Determine the [x, y] coordinate at the center of the cell enclosing the given text.  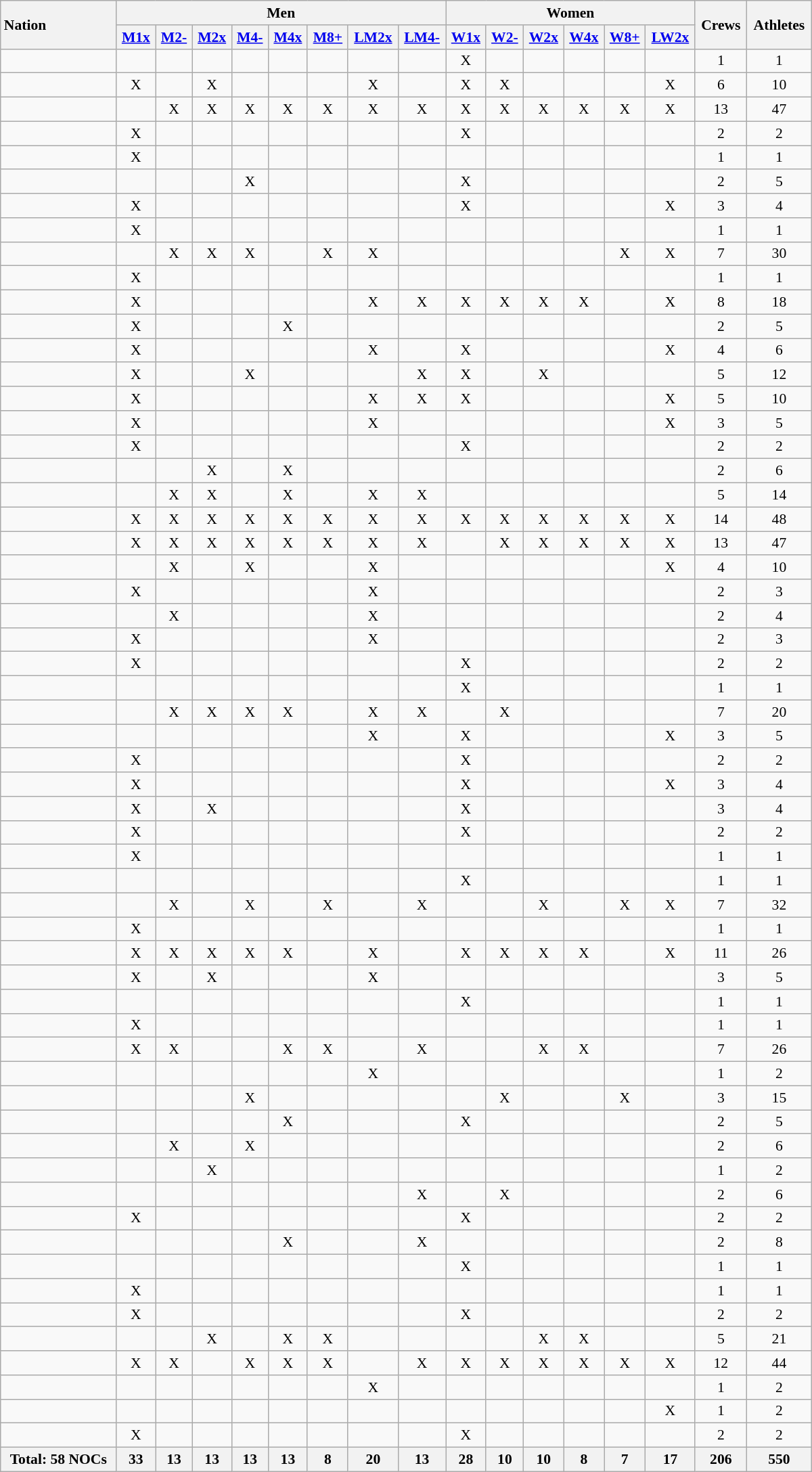
M4- [250, 37]
17 [670, 1460]
Nation [58, 24]
206 [721, 1460]
Women [570, 13]
Total: 58 NOCs [58, 1460]
28 [466, 1460]
33 [136, 1460]
21 [780, 1339]
18 [780, 303]
550 [780, 1460]
W2x [544, 37]
LM2x [373, 37]
M4x [288, 37]
M2- [174, 37]
W1x [466, 37]
32 [780, 905]
W4x [583, 37]
M1x [136, 37]
M8+ [328, 37]
M2x [212, 37]
Men [281, 13]
Athletes [780, 24]
W8+ [625, 37]
Crews [721, 24]
W2- [505, 37]
LM4- [422, 37]
11 [721, 954]
15 [780, 1098]
30 [780, 254]
44 [780, 1363]
48 [780, 519]
LW2x [670, 37]
